Locate the cell with the specified text and output its (X, Y) center coordinate. 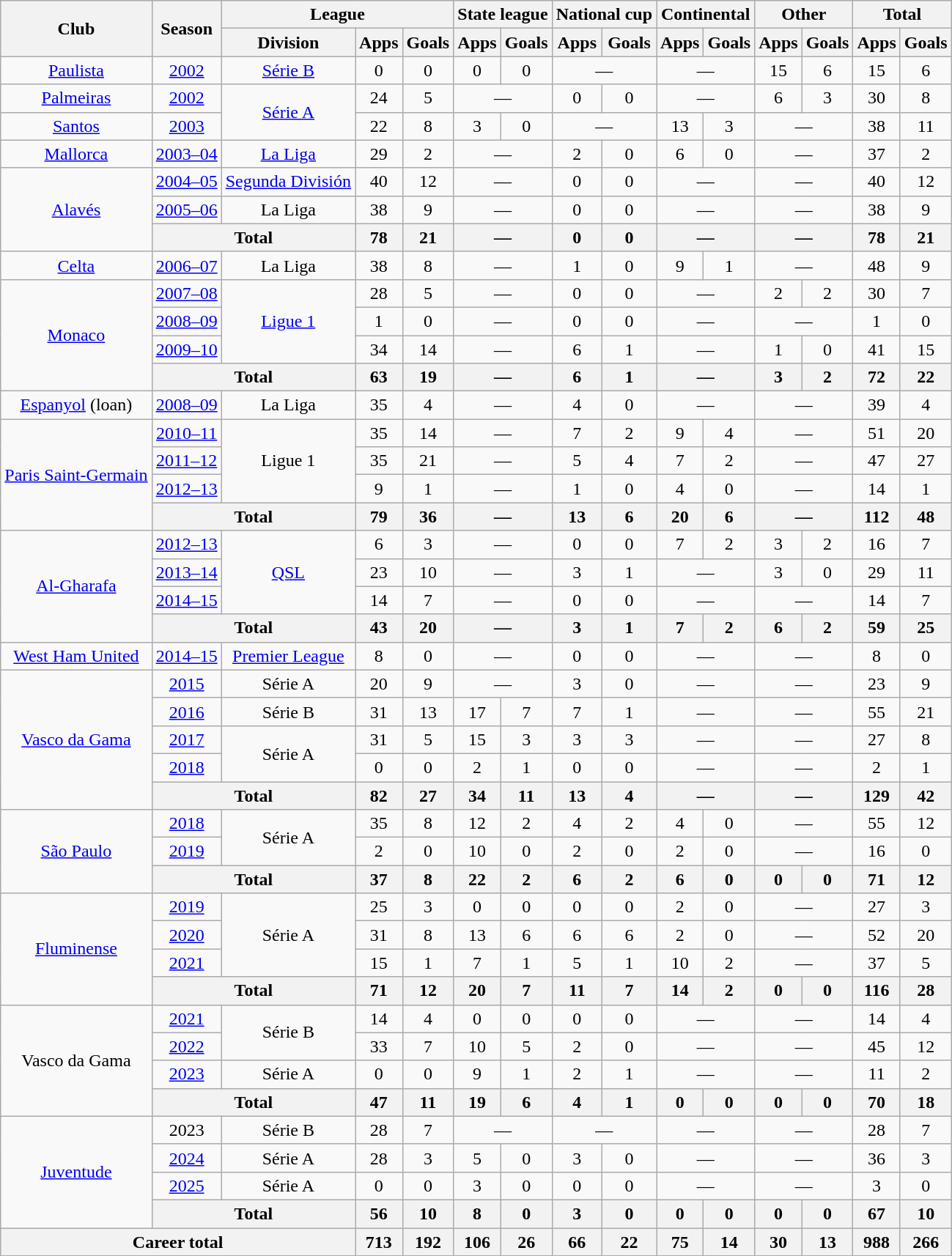
2017 (186, 739)
São Paulo (76, 852)
2009–10 (186, 350)
24 (379, 98)
26 (526, 1242)
2025 (186, 1186)
75 (680, 1242)
2022 (186, 1046)
112 (877, 517)
Other (804, 15)
2005–06 (186, 210)
Season (186, 29)
2007–08 (186, 293)
League (337, 15)
67 (877, 1213)
51 (877, 433)
Segunda División (288, 182)
Paris Saint-Germain (76, 475)
Juventude (76, 1172)
State league (503, 15)
70 (877, 1102)
106 (477, 1242)
59 (877, 628)
192 (428, 1242)
National cup (604, 15)
Club (76, 29)
QSL (288, 572)
2024 (186, 1158)
Palmeiras (76, 98)
2011–12 (186, 461)
Division (288, 43)
33 (379, 1046)
56 (379, 1213)
2020 (186, 935)
39 (877, 405)
2016 (186, 712)
2013–14 (186, 572)
79 (379, 517)
Paulista (76, 70)
988 (877, 1242)
266 (926, 1242)
Celta (76, 265)
72 (877, 377)
2006–07 (186, 265)
Monaco (76, 335)
Premier League (288, 656)
18 (926, 1102)
129 (877, 795)
Espanyol (loan) (76, 405)
Continental (706, 15)
Alavés (76, 210)
116 (877, 991)
63 (379, 377)
Career total (178, 1242)
82 (379, 795)
Santos (76, 126)
2003 (186, 126)
17 (477, 712)
2004–05 (186, 182)
43 (379, 628)
45 (877, 1046)
66 (577, 1242)
52 (877, 935)
Al-Gharafa (76, 586)
2003–04 (186, 154)
713 (379, 1242)
42 (926, 795)
Fluminense (76, 949)
West Ham United (76, 656)
41 (877, 350)
2010–11 (186, 433)
2015 (186, 684)
Mallorca (76, 154)
